Return (X, Y) of the center of cell containing provided text 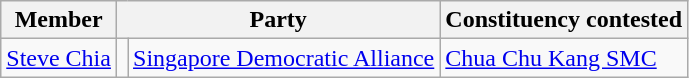
Constituency contested (564, 20)
Singapore Democratic Alliance (284, 58)
Party (278, 20)
Steve Chia (59, 58)
Chua Chu Kang SMC (564, 58)
Member (59, 20)
